Find where the given text appears and provide that cell's center as [X, Y] coordinate. 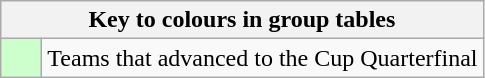
Teams that advanced to the Cup Quarterfinal [262, 58]
Key to colours in group tables [242, 20]
